For the text-containing cell, return its midpoint in [x, y] coordinate format. 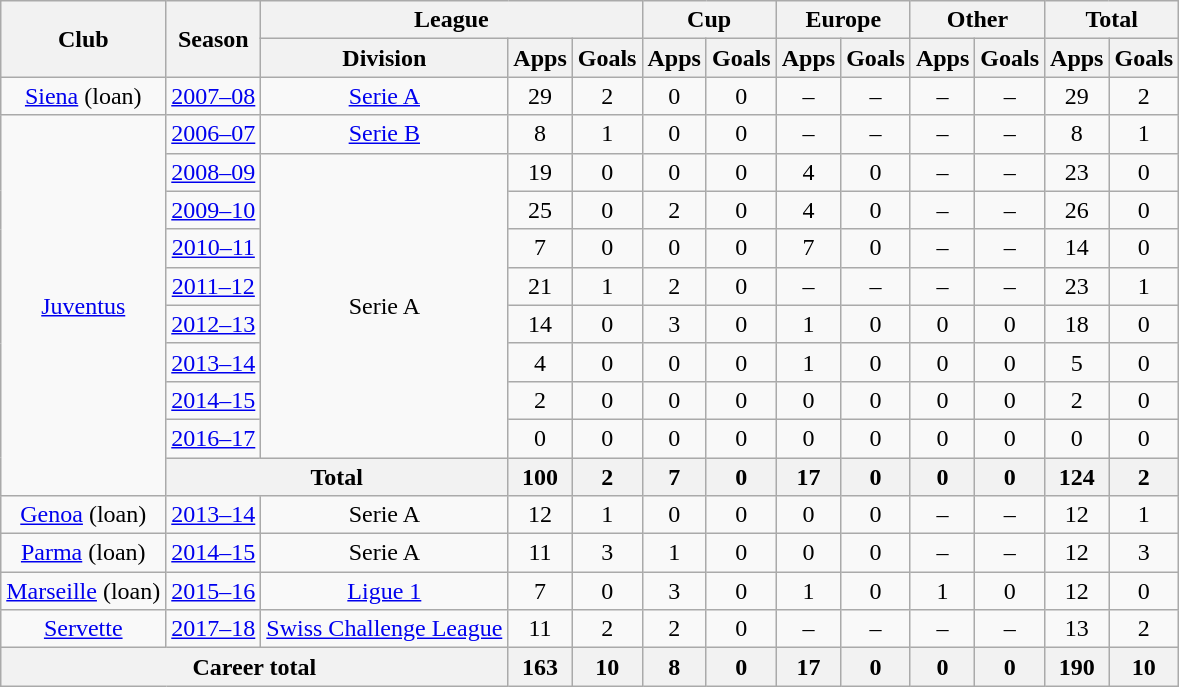
2008–09 [214, 172]
2016–17 [214, 438]
19 [540, 172]
2015–16 [214, 591]
Parma (loan) [84, 553]
190 [1077, 667]
2010–11 [214, 248]
2011–12 [214, 286]
100 [540, 477]
Division [384, 58]
Servette [84, 629]
Swiss Challenge League [384, 629]
26 [1077, 210]
Europe [843, 20]
163 [540, 667]
21 [540, 286]
Genoa (loan) [84, 515]
Juventus [84, 306]
Club [84, 39]
2007–08 [214, 96]
25 [540, 210]
2009–10 [214, 210]
League [452, 20]
Marseille (loan) [84, 591]
Serie B [384, 134]
5 [1077, 362]
2006–07 [214, 134]
13 [1077, 629]
2017–18 [214, 629]
Cup [709, 20]
Career total [254, 667]
2012–13 [214, 324]
Siena (loan) [84, 96]
124 [1077, 477]
18 [1077, 324]
Ligue 1 [384, 591]
Other [977, 20]
Season [214, 39]
